Extract the [X, Y] coordinate from the center of the cell holding the provided text.  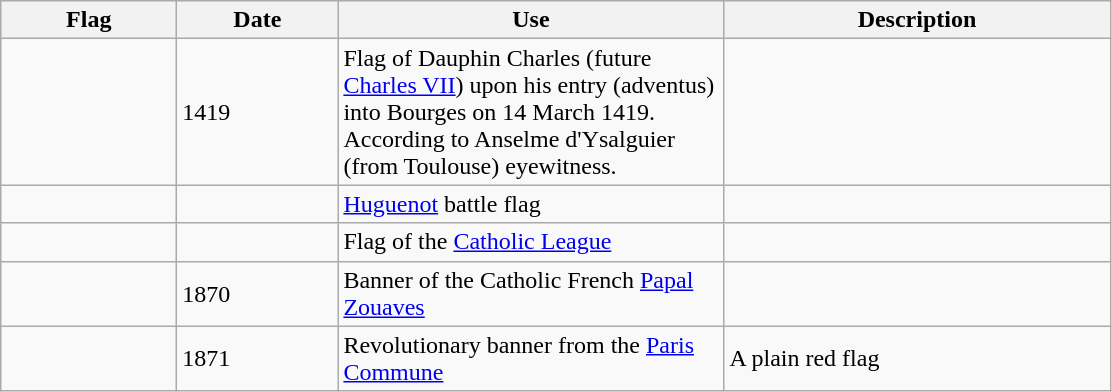
A plain red flag [917, 358]
Flag of the Catholic League [531, 242]
Use [531, 20]
Date [258, 20]
1419 [258, 112]
Flag [89, 20]
Description [917, 20]
1871 [258, 358]
Revolutionary banner from the Paris Commune [531, 358]
Banner of the Catholic French Papal Zouaves [531, 294]
Huguenot battle flag [531, 204]
1870 [258, 294]
